Determine the [X, Y] coordinate at the center of the cell enclosing the given text.  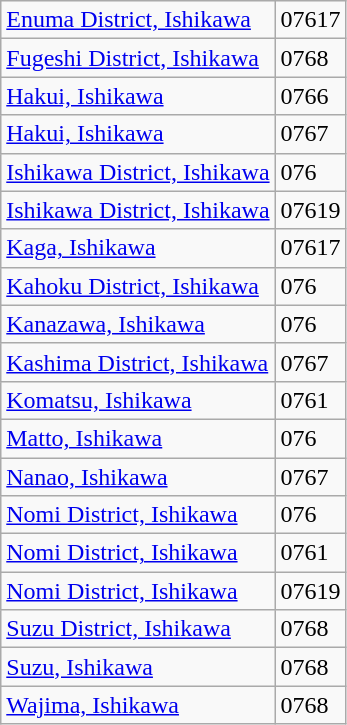
Kashima District, Ishikawa [138, 362]
Matto, Ishikawa [138, 438]
Wajima, Ishikawa [138, 705]
Komatsu, Ishikawa [138, 400]
Nanao, Ishikawa [138, 477]
0766 [310, 96]
Kahoku District, Ishikawa [138, 286]
Kanazawa, Ishikawa [138, 324]
Fugeshi District, Ishikawa [138, 58]
Kaga, Ishikawa [138, 248]
Suzu, Ishikawa [138, 667]
Suzu District, Ishikawa [138, 629]
Enuma District, Ishikawa [138, 20]
